Extract the (x, y) coordinate from the center of the cell holding the provided text.  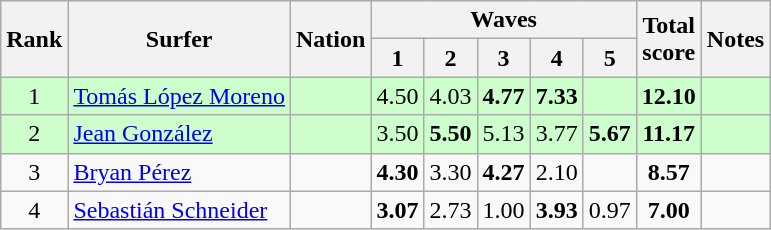
3.93 (556, 210)
4.30 (398, 172)
Notes (735, 39)
3.30 (450, 172)
5.50 (450, 134)
1.00 (504, 210)
3.50 (398, 134)
2.10 (556, 172)
4.50 (398, 96)
4.27 (504, 172)
8.57 (668, 172)
12.10 (668, 96)
Surfer (180, 39)
Sebastián Schneider (180, 210)
7.33 (556, 96)
Tomás López Moreno (180, 96)
Jean González (180, 134)
Waves (504, 20)
5.13 (504, 134)
2.73 (450, 210)
11.17 (668, 134)
Bryan Pérez (180, 172)
3.07 (398, 210)
5.67 (610, 134)
4.03 (450, 96)
Rank (34, 39)
3.77 (556, 134)
Totalscore (668, 39)
5 (610, 58)
0.97 (610, 210)
Nation (331, 39)
4.77 (504, 96)
7.00 (668, 210)
